From the cell containing the given text, extract its center point as [x, y] coordinate. 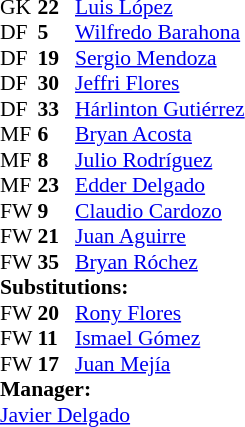
30 [57, 83]
17 [57, 364]
Wilfredo Barahona [160, 33]
23 [57, 185]
Juan Mejía [160, 364]
33 [57, 109]
Bryan Acosta [160, 135]
35 [57, 262]
Substitutions: [122, 287]
Ismael Gómez [160, 339]
20 [57, 313]
11 [57, 339]
Manager: [122, 389]
19 [57, 58]
Hárlinton Gutiérrez [160, 109]
8 [57, 160]
Edder Delgado [160, 185]
Bryan Róchez [160, 262]
Sergio Mendoza [160, 58]
5 [57, 33]
Jeffri Flores [160, 83]
9 [57, 211]
Rony Flores [160, 313]
Juan Aguirre [160, 237]
21 [57, 237]
Julio Rodríguez [160, 160]
Claudio Cardozo [160, 211]
6 [57, 135]
